Scan for the cell matching the given text and deliver its [x, y] coordinate at center. 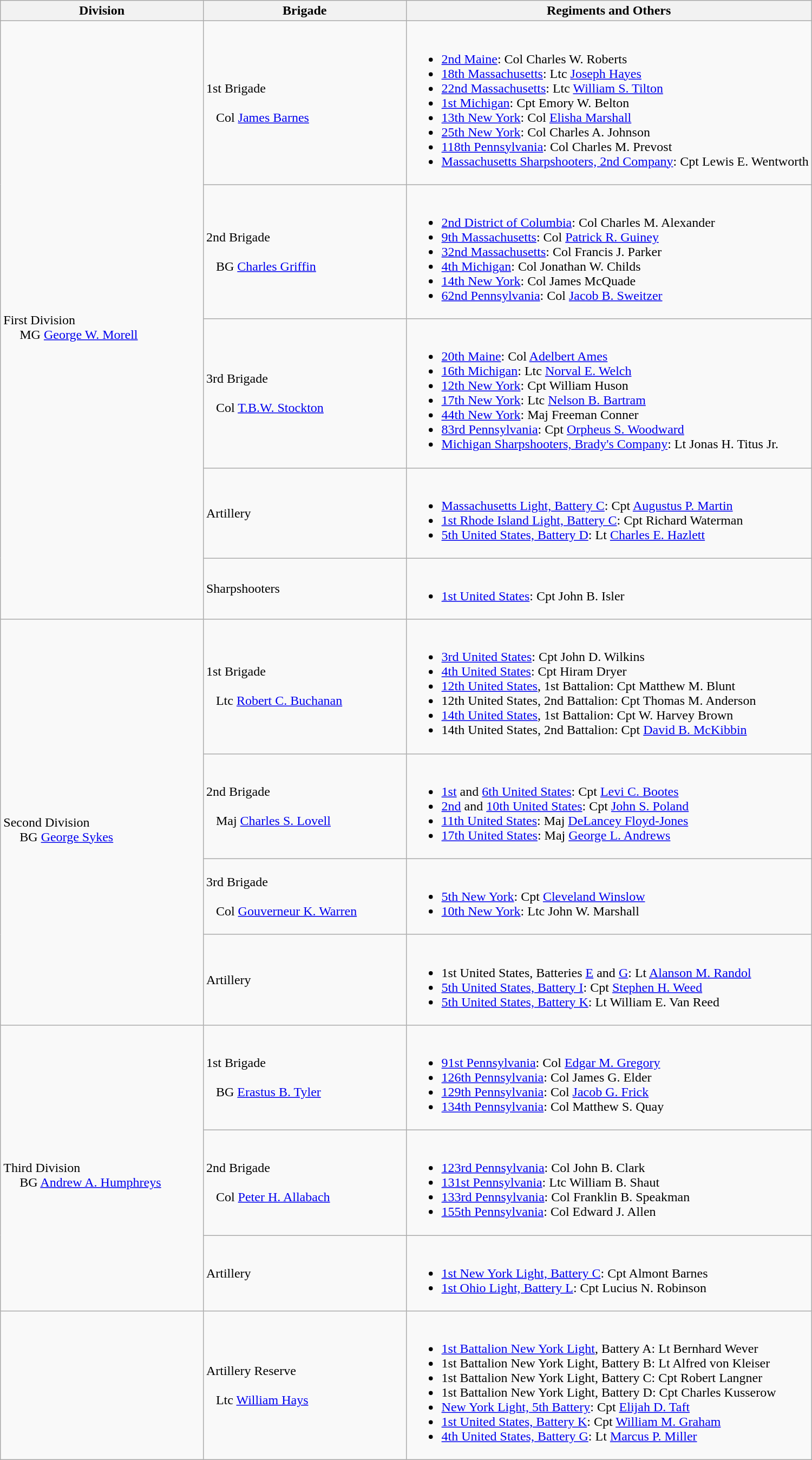
Division [102, 11]
Regiments and Others [608, 11]
1st United States: Cpt John B. Isler [608, 589]
1st Brigade BG Erastus B. Tyler [304, 1077]
Third Division BG Andrew A. Humphreys [102, 1168]
3rd Brigade Col T.B.W. Stockton [304, 393]
Artillery Reserve Ltc William Hays [304, 1386]
1st Brigade Col James Barnes [304, 103]
Sharpshooters [304, 589]
2nd Brigade Maj Charles S. Lovell [304, 806]
2nd Brigade Col Peter H. Allabach [304, 1182]
1st Brigade Ltc Robert C. Buchanan [304, 686]
2nd Brigade BG Charles Griffin [304, 252]
First Division MG George W. Morell [102, 320]
1st New York Light, Battery C: Cpt Almont Barnes1st Ohio Light, Battery L: Cpt Lucius N. Robinson [608, 1273]
Brigade [304, 11]
Second Division BG George Sykes [102, 822]
3rd Brigade Col Gouverneur K. Warren [304, 896]
5th New York: Cpt Cleveland Winslow10th New York: Ltc John W. Marshall [608, 896]
